Return the (X, Y) coordinate for the center point of the cell that contains the specified text.  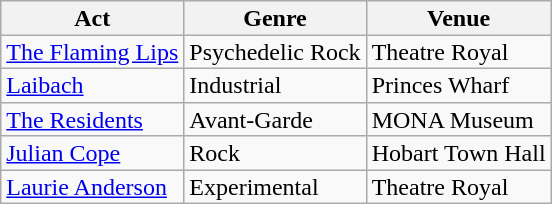
Laurie Anderson (92, 187)
Avant-Garde (275, 119)
Princes Wharf (458, 85)
Act (92, 18)
Rock (275, 153)
MONA Museum (458, 119)
Genre (275, 18)
Hobart Town Hall (458, 153)
Venue (458, 18)
Julian Cope (92, 153)
The Flaming Lips (92, 52)
Industrial (275, 85)
The Residents (92, 119)
Psychedelic Rock (275, 52)
Laibach (92, 85)
Experimental (275, 187)
